Pinpoint the cell where the given text exists, returning its (X, Y) midpoint coordinate. 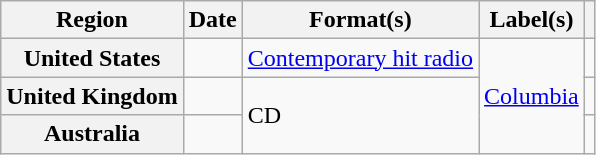
Label(s) (532, 20)
Columbia (532, 96)
CD (360, 115)
Format(s) (360, 20)
Date (212, 20)
Contemporary hit radio (360, 58)
Australia (92, 134)
Region (92, 20)
United States (92, 58)
United Kingdom (92, 96)
